Extract the (x, y) coordinate from the center of the cell holding the provided text.  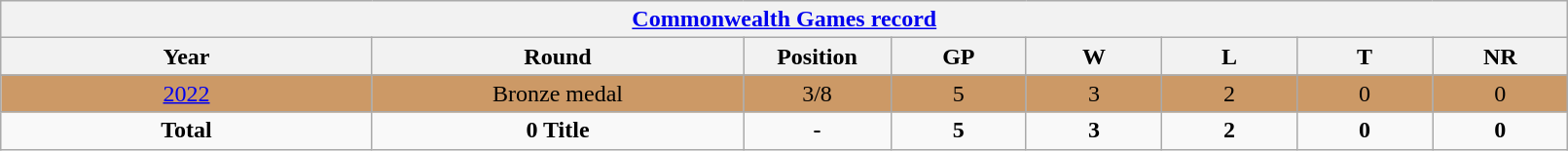
L (1228, 57)
Round (558, 57)
NR (1501, 57)
3/8 (818, 94)
GP (958, 57)
- (818, 131)
2022 (187, 94)
Commonwealth Games record (784, 19)
Year (187, 57)
Bronze medal (558, 94)
0 Title (558, 131)
W (1094, 57)
T (1365, 57)
Position (818, 57)
Total (187, 131)
